Return (x, y) of the center of cell containing provided text 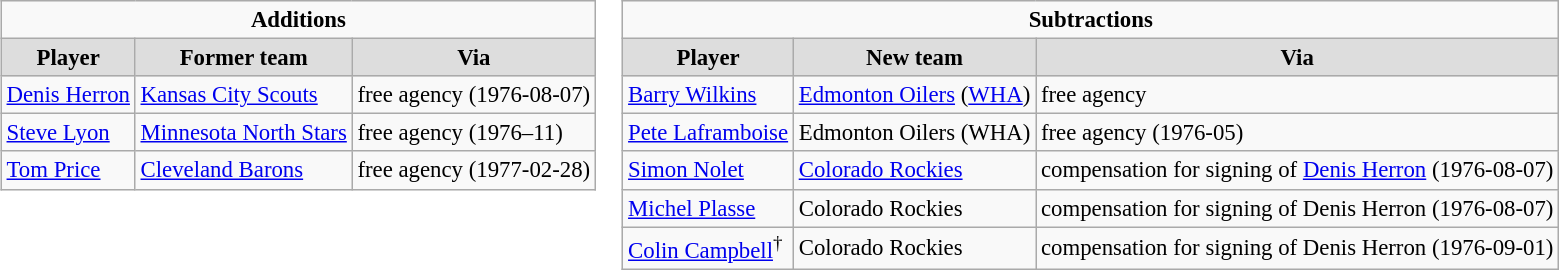
Cleveland Barons (244, 170)
Michel Plasse (708, 208)
New team (914, 58)
Simon Nolet (708, 170)
Tom Price (68, 170)
free agency (1977-02-28) (474, 170)
Pete Laframboise (708, 133)
Steve Lyon (68, 133)
free agency (1976–11) (474, 133)
Colin Campbell† (708, 248)
Subtractions (1091, 20)
Former team (244, 58)
free agency (1976-08-07) (474, 95)
Kansas City Scouts (244, 95)
Barry Wilkins (708, 95)
compensation for signing of Denis Herron (1976-09-01) (1298, 248)
Minnesota North Stars (244, 133)
Denis Herron (68, 95)
free agency (1976-05) (1298, 133)
free agency (1298, 95)
Additions (298, 20)
